Search for the cell housing the specified text and yield its [x, y] center coordinate. 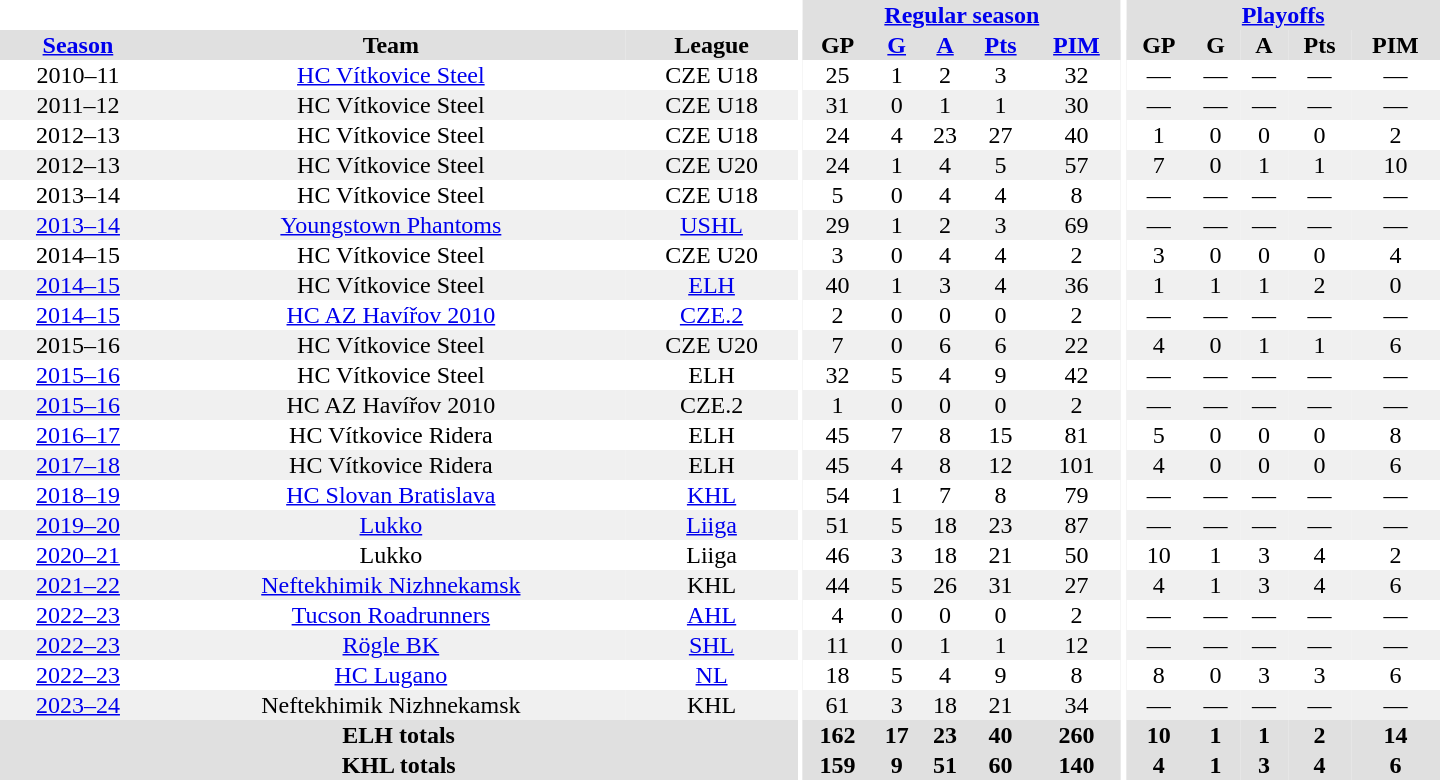
57 [1076, 165]
140 [1076, 765]
Regular season [962, 15]
2016–17 [78, 435]
Team [391, 45]
34 [1076, 705]
50 [1076, 555]
162 [838, 735]
Playoffs [1283, 15]
2010–11 [78, 75]
42 [1076, 375]
61 [838, 705]
2019–20 [78, 525]
159 [838, 765]
Tucson Roadrunners [391, 615]
79 [1076, 495]
Season [78, 45]
ELH totals [398, 735]
60 [1000, 765]
260 [1076, 735]
KHL totals [398, 765]
2018–19 [78, 495]
2011–12 [78, 105]
USHL [712, 225]
101 [1076, 465]
2023–24 [78, 705]
69 [1076, 225]
29 [838, 225]
15 [1000, 435]
22 [1076, 345]
HC Lugano [391, 675]
NL [712, 675]
Youngstown Phantoms [391, 225]
46 [838, 555]
14 [1396, 735]
SHL [712, 645]
AHL [712, 615]
36 [1076, 285]
25 [838, 75]
11 [838, 645]
81 [1076, 435]
44 [838, 585]
17 [897, 735]
HC Slovan Bratislava [391, 495]
2020–21 [78, 555]
87 [1076, 525]
Rögle BK [391, 645]
30 [1076, 105]
2017–18 [78, 465]
2021–22 [78, 585]
League [712, 45]
26 [945, 585]
54 [838, 495]
